Detect which cell encompasses the target text, then output its (X, Y) center coordinate. 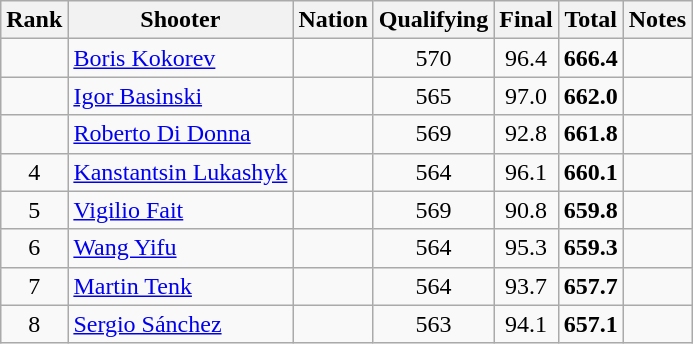
92.8 (526, 134)
657.7 (590, 286)
Martin Tenk (180, 286)
5 (34, 210)
661.8 (590, 134)
93.7 (526, 286)
660.1 (590, 172)
662.0 (590, 96)
Igor Basinski (180, 96)
Shooter (180, 20)
Vigilio Fait (180, 210)
Notes (657, 20)
659.3 (590, 248)
Wang Yifu (180, 248)
96.4 (526, 58)
Final (526, 20)
4 (34, 172)
659.8 (590, 210)
Sergio Sánchez (180, 324)
570 (433, 58)
7 (34, 286)
Kanstantsin Lukashyk (180, 172)
Nation (333, 20)
8 (34, 324)
Rank (34, 20)
6 (34, 248)
95.3 (526, 248)
96.1 (526, 172)
90.8 (526, 210)
94.1 (526, 324)
Qualifying (433, 20)
657.1 (590, 324)
Boris Kokorev (180, 58)
97.0 (526, 96)
565 (433, 96)
Roberto Di Donna (180, 134)
Total (590, 20)
666.4 (590, 58)
563 (433, 324)
